Capture the cell that displays the provided text and extract its (x, y) central coordinate. 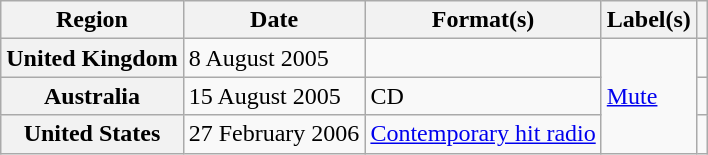
Australia (92, 96)
15 August 2005 (274, 96)
Format(s) (483, 20)
Contemporary hit radio (483, 134)
8 August 2005 (274, 58)
United States (92, 134)
Mute (648, 96)
Label(s) (648, 20)
Region (92, 20)
CD (483, 96)
27 February 2006 (274, 134)
Date (274, 20)
United Kingdom (92, 58)
